Output the [x, y] coordinate of the center of the cell containing the given text.  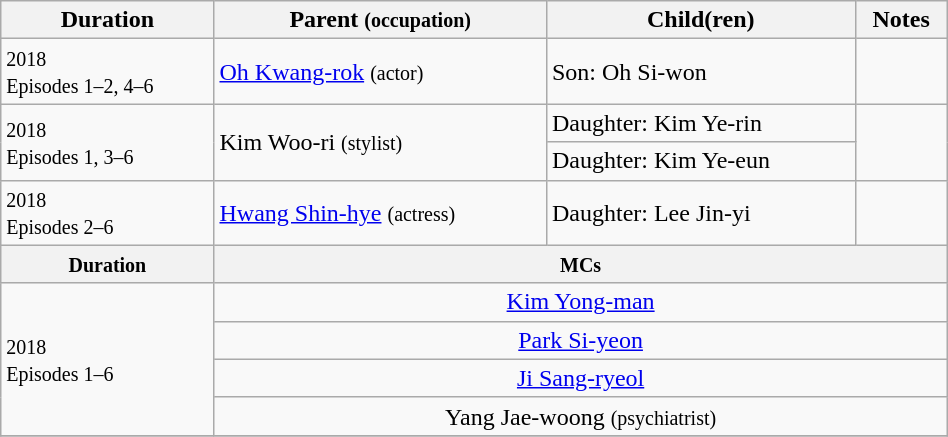
Oh Kwang-rok (actor) [380, 72]
Daughter: Lee Jin-yi [700, 212]
2018Episodes 1–6 [108, 359]
Park Si-yeon [580, 340]
Child(ren) [700, 20]
Ji Sang-ryeol [580, 378]
2018Episodes 2–6 [108, 212]
2018Episodes 1–2, 4–6 [108, 72]
Daughter: Kim Ye-rin [700, 123]
2018Episodes 1, 3–6 [108, 142]
Kim Yong-man [580, 302]
Parent (occupation) [380, 20]
Daughter: Kim Ye-eun [700, 161]
Kim Woo-ri (stylist) [380, 142]
Son: Oh Si-won [700, 72]
Yang Jae-woong (psychiatrist) [580, 416]
Notes [901, 20]
Hwang Shin-hye (actress) [380, 212]
MCs [580, 264]
